Find where the given text appears and provide that cell's center as (x, y) coordinate. 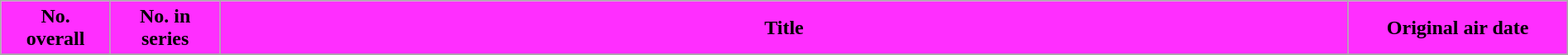
Title (784, 28)
No.overall (56, 28)
Original air date (1457, 28)
No. inseries (165, 28)
